Provide the [X, Y] coordinate of the cell's center where the given text is located.  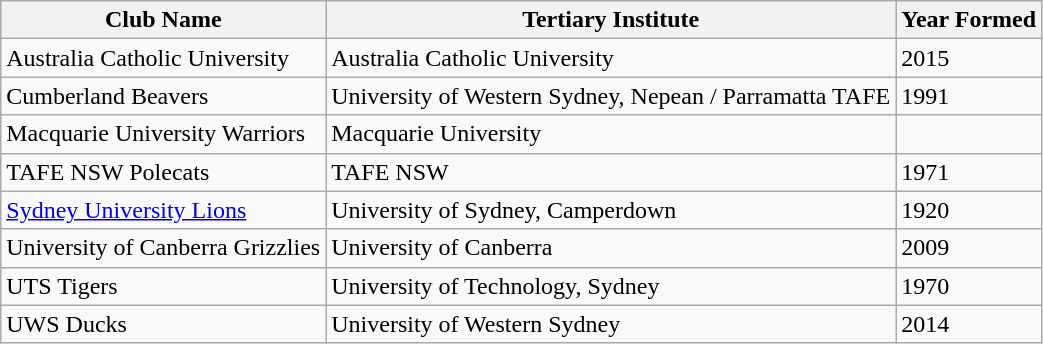
1971 [969, 172]
UTS Tigers [164, 286]
Sydney University Lions [164, 210]
1920 [969, 210]
UWS Ducks [164, 324]
TAFE NSW [611, 172]
1991 [969, 96]
University of Western Sydney [611, 324]
University of Canberra Grizzlies [164, 248]
TAFE NSW Polecats [164, 172]
2014 [969, 324]
Club Name [164, 20]
University of Technology, Sydney [611, 286]
Macquarie University Warriors [164, 134]
Cumberland Beavers [164, 96]
2015 [969, 58]
University of Western Sydney, Nepean / Parramatta TAFE [611, 96]
Tertiary Institute [611, 20]
Macquarie University [611, 134]
1970 [969, 286]
University of Canberra [611, 248]
2009 [969, 248]
University of Sydney, Camperdown [611, 210]
Year Formed [969, 20]
